Capture the cell that displays the provided text and extract its (x, y) central coordinate. 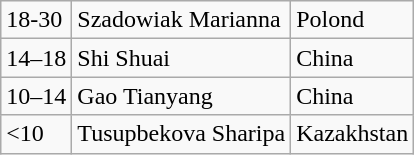
Gao Tianyang (182, 96)
10–14 (36, 96)
<10 (36, 134)
Szadowiak Marianna (182, 20)
18-30 (36, 20)
14–18 (36, 58)
Polond (352, 20)
Tusupbekova Sharipa (182, 134)
Kazakhstan (352, 134)
Shi Shuai (182, 58)
